Provide the (X, Y) coordinate of the cell's center where the given text is located.  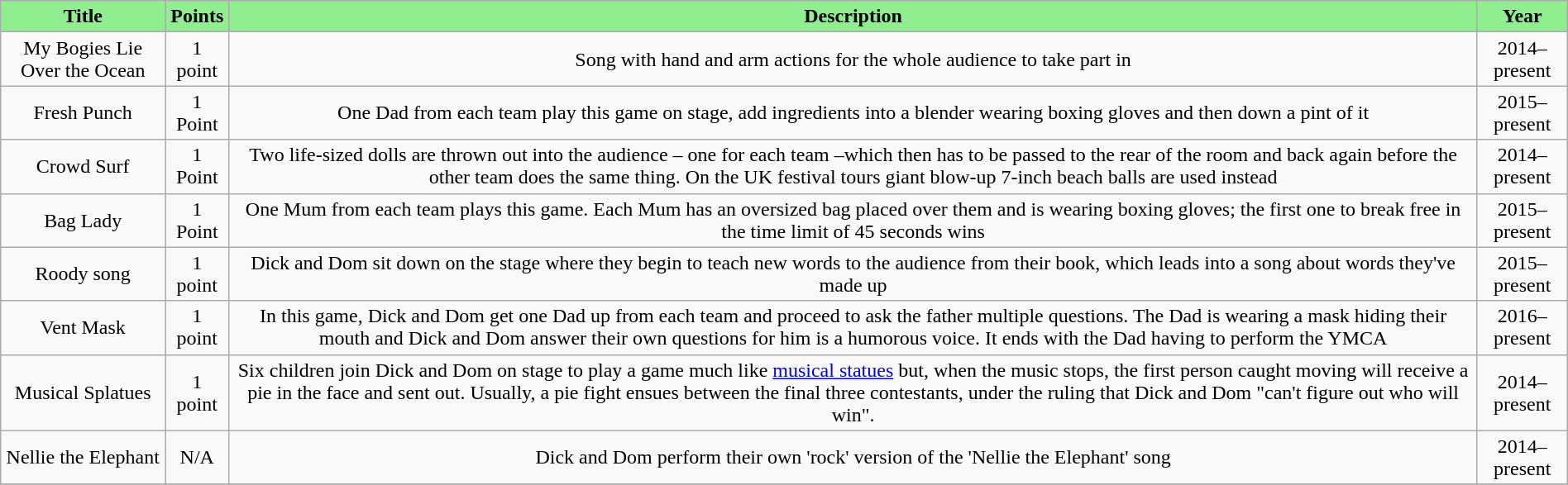
Roody song (83, 274)
Title (83, 17)
One Dad from each team play this game on stage, add ingredients into a blender wearing boxing gloves and then down a pint of it (853, 112)
Year (1522, 17)
Points (197, 17)
My Bogies Lie Over the Ocean (83, 59)
Musical Splatues (83, 392)
Nellie the Elephant (83, 458)
N/A (197, 458)
Description (853, 17)
Crowd Surf (83, 167)
Song with hand and arm actions for the whole audience to take part in (853, 59)
Vent Mask (83, 327)
Bag Lady (83, 220)
Fresh Punch (83, 112)
Dick and Dom perform their own 'rock' version of the 'Nellie the Elephant' song (853, 458)
2016–present (1522, 327)
